Output the [x, y] coordinate of the center of the cell containing the given text.  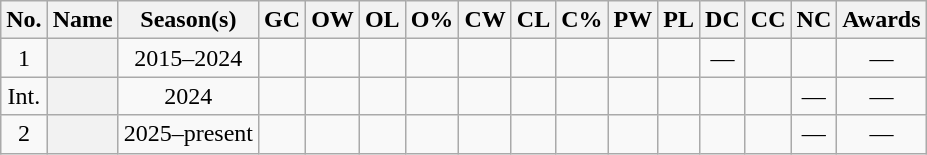
PL [679, 20]
2015–2024 [188, 58]
DC [723, 20]
1 [24, 58]
No. [24, 20]
PW [633, 20]
CL [533, 20]
O% [432, 20]
Awards [882, 20]
Name [82, 20]
2024 [188, 96]
NC [814, 20]
CC [768, 20]
GC [282, 20]
2 [24, 134]
C% [582, 20]
2025–present [188, 134]
Int. [24, 96]
OL [382, 20]
Season(s) [188, 20]
OW [333, 20]
CW [485, 20]
